Provide the (X, Y) coordinate of the cell's center where the given text is located.  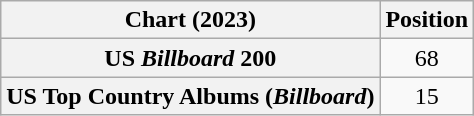
15 (427, 96)
US Billboard 200 (190, 58)
Position (427, 20)
68 (427, 58)
Chart (2023) (190, 20)
US Top Country Albums (Billboard) (190, 96)
